Pinpoint the cell where the given text exists, returning its (X, Y) midpoint coordinate. 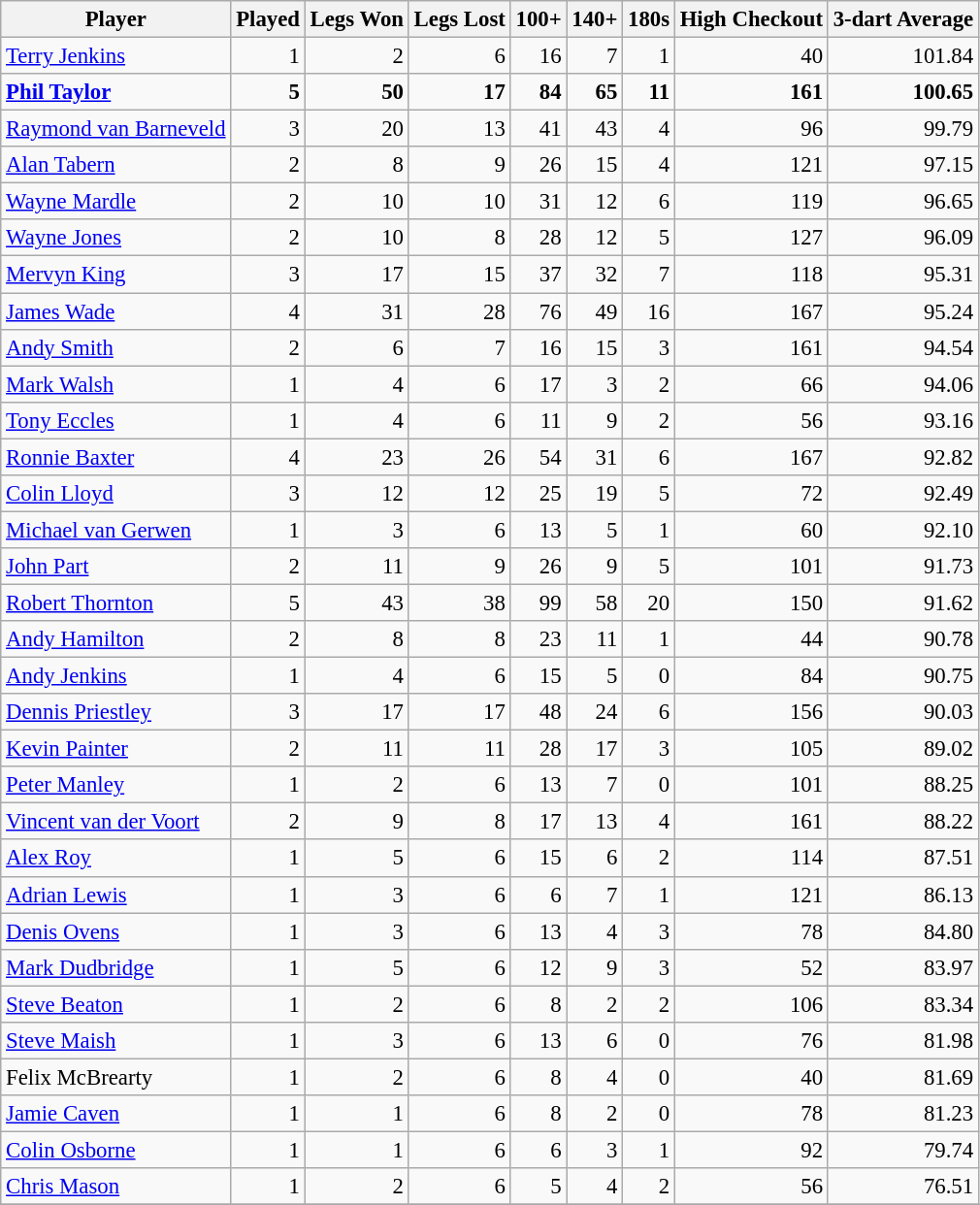
92.10 (902, 530)
88.25 (902, 785)
Dennis Priestley (116, 712)
Wayne Jones (116, 238)
79.74 (902, 1150)
65 (595, 92)
Tony Eccles (116, 420)
99 (539, 602)
83.34 (902, 1004)
Colin Lloyd (116, 494)
3-dart Average (902, 19)
Jamie Caven (116, 1114)
Kevin Painter (116, 749)
38 (460, 602)
Colin Osborne (116, 1150)
24 (595, 712)
81.98 (902, 1041)
81.23 (902, 1114)
88.22 (902, 822)
48 (539, 712)
89.02 (902, 749)
114 (751, 859)
52 (751, 967)
41 (539, 129)
Player (116, 19)
94.54 (902, 347)
92.49 (902, 494)
37 (539, 275)
Andy Smith (116, 347)
127 (751, 238)
81.69 (902, 1077)
Terry Jenkins (116, 56)
Alex Roy (116, 859)
Denis Ovens (116, 931)
96 (751, 129)
58 (595, 602)
90.75 (902, 676)
76.51 (902, 1187)
Michael van Gerwen (116, 530)
99.79 (902, 129)
90.78 (902, 639)
Wayne Mardle (116, 202)
91.73 (902, 567)
Played (268, 19)
140+ (595, 19)
25 (539, 494)
95.31 (902, 275)
92 (751, 1150)
Felix McBrearty (116, 1077)
Ronnie Baxter (116, 457)
Alan Tabern (116, 165)
High Checkout (751, 19)
44 (751, 639)
180s (649, 19)
Robert Thornton (116, 602)
100.65 (902, 92)
32 (595, 275)
119 (751, 202)
66 (751, 384)
106 (751, 1004)
87.51 (902, 859)
Peter Manley (116, 785)
92.82 (902, 457)
105 (751, 749)
Andy Jenkins (116, 676)
72 (751, 494)
Mark Dudbridge (116, 967)
Phil Taylor (116, 92)
60 (751, 530)
83.97 (902, 967)
93.16 (902, 420)
Mervyn King (116, 275)
50 (357, 92)
97.15 (902, 165)
Vincent van der Voort (116, 822)
96.65 (902, 202)
Mark Walsh (116, 384)
Adrian Lewis (116, 895)
19 (595, 494)
86.13 (902, 895)
Steve Beaton (116, 1004)
156 (751, 712)
Legs Won (357, 19)
118 (751, 275)
100+ (539, 19)
Raymond van Barneveld (116, 129)
91.62 (902, 602)
90.03 (902, 712)
54 (539, 457)
95.24 (902, 311)
Andy Hamilton (116, 639)
Steve Maish (116, 1041)
150 (751, 602)
101.84 (902, 56)
John Part (116, 567)
94.06 (902, 384)
84.80 (902, 931)
James Wade (116, 311)
Chris Mason (116, 1187)
49 (595, 311)
Legs Lost (460, 19)
96.09 (902, 238)
